Return the (x, y) coordinate for the center point of the cell that contains the specified text.  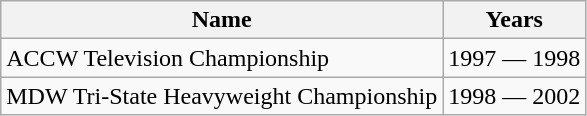
ACCW Television Championship (222, 58)
1998 — 2002 (514, 96)
MDW Tri-State Heavyweight Championship (222, 96)
Name (222, 20)
Years (514, 20)
1997 — 1998 (514, 58)
